Locate the cell with the specified text and output its (x, y) center coordinate. 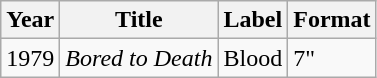
Label (253, 20)
Format (332, 20)
1979 (30, 58)
Year (30, 20)
Title (139, 20)
Bored to Death (139, 58)
Blood (253, 58)
7" (332, 58)
